Provide the (X, Y) coordinate of the cell's center where the given text is located.  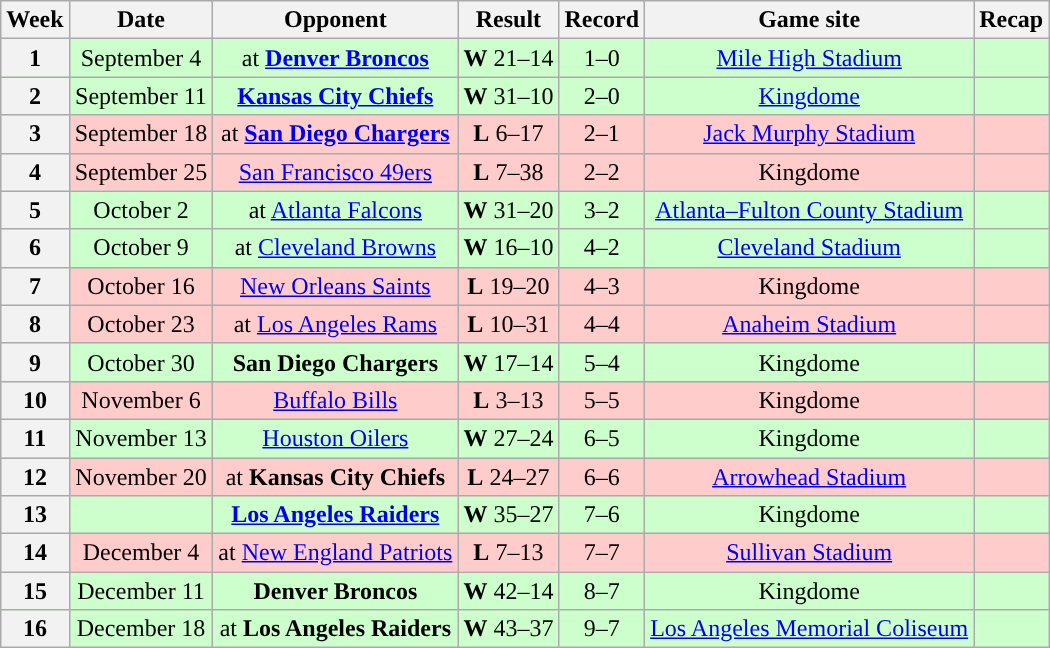
13 (35, 515)
Mile High Stadium (810, 58)
W 17–14 (508, 362)
September 11 (141, 96)
3 (35, 134)
September 25 (141, 172)
November 13 (141, 438)
4–3 (602, 286)
Date (141, 20)
3–2 (602, 210)
October 16 (141, 286)
5–4 (602, 362)
4 (35, 172)
Cleveland Stadium (810, 248)
Recap (1012, 20)
September 18 (141, 134)
6–5 (602, 438)
5–5 (602, 400)
W 42–14 (508, 591)
December 11 (141, 591)
L 10–31 (508, 324)
9–7 (602, 629)
October 23 (141, 324)
at Los Angeles Raiders (336, 629)
W 31–20 (508, 210)
Result (508, 20)
New Orleans Saints (336, 286)
L 7–13 (508, 553)
Arrowhead Stadium (810, 477)
12 (35, 477)
W 31–10 (508, 96)
at Cleveland Browns (336, 248)
L 24–27 (508, 477)
7–6 (602, 515)
at New England Patriots (336, 553)
10 (35, 400)
Anaheim Stadium (810, 324)
1 (35, 58)
8–7 (602, 591)
W 43–37 (508, 629)
6–6 (602, 477)
9 (35, 362)
December 18 (141, 629)
Houston Oilers (336, 438)
at Kansas City Chiefs (336, 477)
Atlanta–Fulton County Stadium (810, 210)
at San Diego Chargers (336, 134)
14 (35, 553)
L 7–38 (508, 172)
L 6–17 (508, 134)
Buffalo Bills (336, 400)
16 (35, 629)
San Francisco 49ers (336, 172)
4–2 (602, 248)
2–0 (602, 96)
4–4 (602, 324)
Kansas City Chiefs (336, 96)
W 16–10 (508, 248)
5 (35, 210)
at Los Angeles Rams (336, 324)
2 (35, 96)
November 6 (141, 400)
2–1 (602, 134)
at Atlanta Falcons (336, 210)
Los Angeles Memorial Coliseum (810, 629)
1–0 (602, 58)
6 (35, 248)
at Denver Broncos (336, 58)
December 4 (141, 553)
W 35–27 (508, 515)
11 (35, 438)
Los Angeles Raiders (336, 515)
October 9 (141, 248)
Week (35, 20)
W 27–24 (508, 438)
7 (35, 286)
2–2 (602, 172)
7–7 (602, 553)
15 (35, 591)
Sullivan Stadium (810, 553)
October 30 (141, 362)
W 21–14 (508, 58)
Opponent (336, 20)
L 19–20 (508, 286)
September 4 (141, 58)
San Diego Chargers (336, 362)
Denver Broncos (336, 591)
8 (35, 324)
L 3–13 (508, 400)
Game site (810, 20)
Jack Murphy Stadium (810, 134)
Record (602, 20)
November 20 (141, 477)
October 2 (141, 210)
